Provide the [x, y] coordinate of the cell's center where the given text is located.  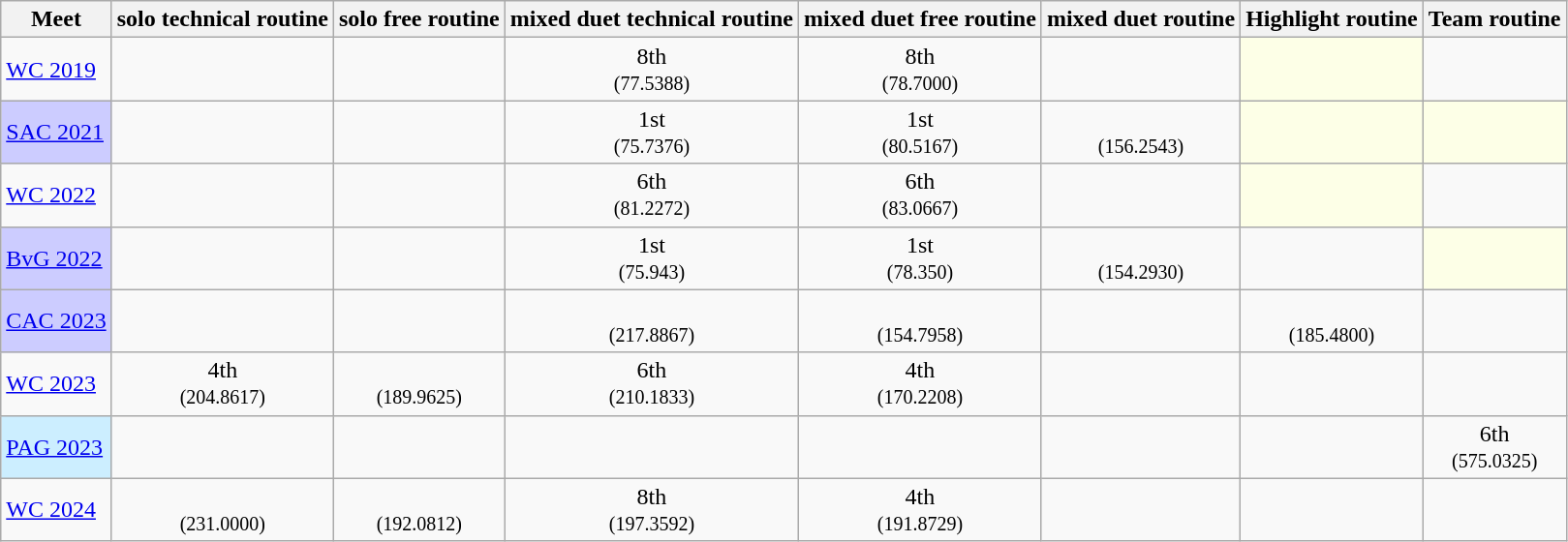
(231.0000) [223, 509]
(217.8867) [651, 321]
6th(81.2272) [651, 196]
(154.7958) [920, 321]
8th(197.3592) [651, 509]
Meet [56, 19]
6th(210.1833) [651, 383]
1st(75.943) [651, 257]
(189.9625) [418, 383]
(185.4800) [1333, 321]
BvG 2022 [56, 257]
WC 2022 [56, 196]
6th(575.0325) [1494, 447]
WC 2023 [56, 383]
1st(80.5167) [920, 132]
SAC 2021 [56, 132]
8th(78.7000) [920, 70]
mixed duet free routine [920, 19]
solo technical routine [223, 19]
Team routine [1494, 19]
mixed duet technical routine [651, 19]
CAC 2023 [56, 321]
solo free routine [418, 19]
mixed duet routine [1141, 19]
WC 2024 [56, 509]
PAG 2023 [56, 447]
Highlight routine [1333, 19]
1st(78.350) [920, 257]
4th(170.2208) [920, 383]
(192.0812) [418, 509]
WC 2019 [56, 70]
4th(191.8729) [920, 509]
(154.2930) [1141, 257]
(156.2543) [1141, 132]
1st(75.7376) [651, 132]
4th(204.8617) [223, 383]
6th(83.0667) [920, 196]
8th(77.5388) [651, 70]
